Identify which cell holds the provided text, then report its (X, Y) central coordinate. 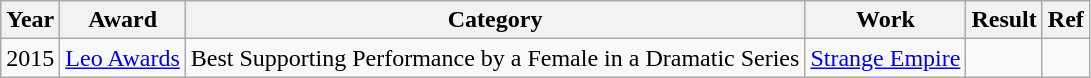
Result (1004, 20)
Category (495, 20)
Year (30, 20)
Work (886, 20)
Award (123, 20)
2015 (30, 58)
Best Supporting Performance by a Female in a Dramatic Series (495, 58)
Ref (1066, 20)
Strange Empire (886, 58)
Leo Awards (123, 58)
